From the cell containing the given text, extract its center point as (X, Y) coordinate. 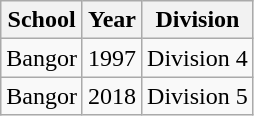
Division (198, 20)
2018 (112, 96)
1997 (112, 58)
Division 4 (198, 58)
Year (112, 20)
Division 5 (198, 96)
School (42, 20)
